Search for the cell housing the specified text and yield its (x, y) center coordinate. 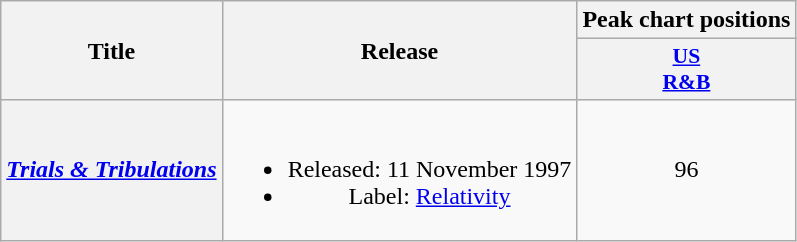
Title (112, 50)
Trials & Tribulations (112, 170)
Release (400, 50)
96 (686, 170)
Released: 11 November 1997Label: Relativity (400, 170)
USR&B (686, 70)
Peak chart positions (686, 20)
